Return the [X, Y] coordinate for the center point of the cell that contains the specified text.  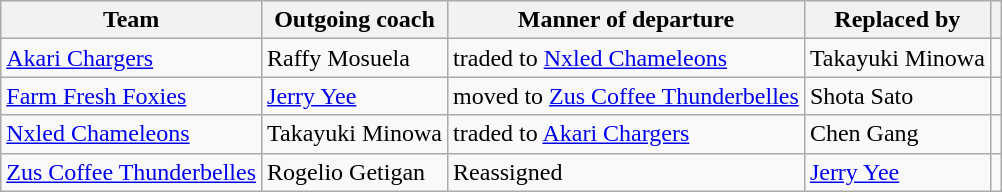
traded to Akari Chargers [626, 134]
moved to Zus Coffee Thunderbelles [626, 96]
Nxled Chameleons [132, 134]
Zus Coffee Thunderbelles [132, 172]
Shota Sato [897, 96]
Chen Gang [897, 134]
Reassigned [626, 172]
Akari Chargers [132, 58]
Farm Fresh Foxies [132, 96]
Raffy Mosuela [355, 58]
Team [132, 20]
Replaced by [897, 20]
traded to Nxled Chameleons [626, 58]
Outgoing coach [355, 20]
Rogelio Getigan [355, 172]
Manner of departure [626, 20]
